For the text-containing cell, return its midpoint in [X, Y] coordinate format. 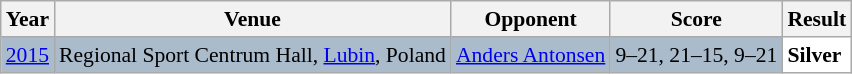
Silver [816, 55]
9–21, 21–15, 9–21 [696, 55]
Anders Antonsen [530, 55]
2015 [28, 55]
Opponent [530, 19]
Result [816, 19]
Score [696, 19]
Regional Sport Centrum Hall, Lubin, Poland [252, 55]
Year [28, 19]
Venue [252, 19]
